Scan for the cell matching the given text and deliver its [x, y] coordinate at center. 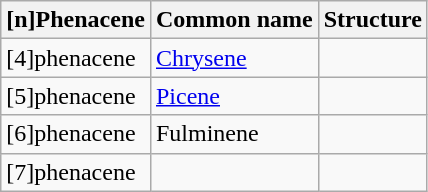
Chrysene [234, 58]
[7]phenacene [76, 172]
Structure [372, 20]
[n]Phenacene [76, 20]
Fulminene [234, 134]
[5]phenacene [76, 96]
Picene [234, 96]
Common name [234, 20]
[4]phenacene [76, 58]
[6]phenacene [76, 134]
